Pinpoint the cell where the given text exists, returning its (x, y) midpoint coordinate. 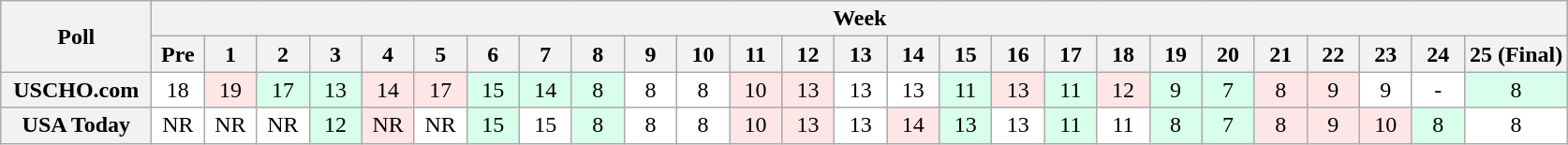
3 (335, 54)
Poll (77, 36)
16 (1018, 54)
Pre (178, 54)
25 (Final) (1516, 54)
2 (283, 54)
Week (860, 19)
22 (1333, 54)
24 (1438, 54)
20 (1228, 54)
6 (493, 54)
5 (440, 54)
4 (388, 54)
- (1438, 90)
1 (230, 54)
21 (1280, 54)
USCHO.com (77, 90)
23 (1385, 54)
USA Today (77, 125)
